Output the (X, Y) coordinate of the center of the cell containing the given text.  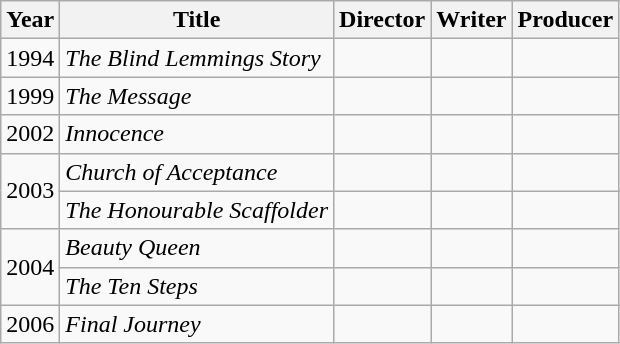
Producer (566, 20)
Final Journey (197, 324)
Year (30, 20)
Beauty Queen (197, 248)
2003 (30, 191)
1999 (30, 96)
2002 (30, 134)
Title (197, 20)
2004 (30, 267)
1994 (30, 58)
Director (382, 20)
The Blind Lemmings Story (197, 58)
Church of Acceptance (197, 172)
Writer (472, 20)
The Honourable Scaffolder (197, 210)
The Ten Steps (197, 286)
The Message (197, 96)
Innocence (197, 134)
2006 (30, 324)
